Identify which cell holds the provided text, then report its [X, Y] central coordinate. 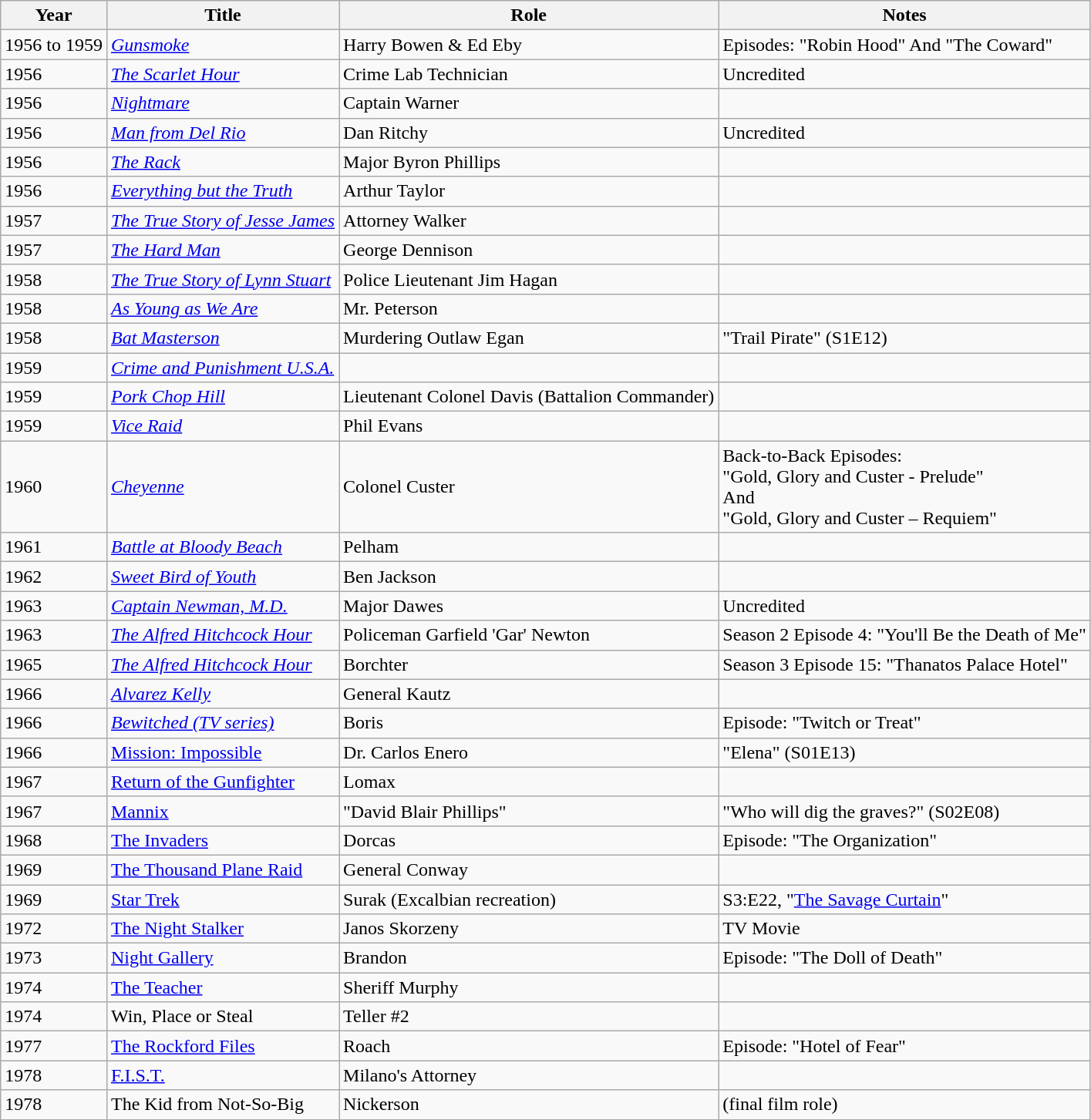
"Trail Pirate" (S1E12) [905, 338]
Major Dawes [529, 606]
The Teacher [222, 987]
Title [222, 15]
Teller #2 [529, 1017]
Lieutenant Colonel Davis (Battalion Commander) [529, 397]
Episode: "The Organization" [905, 840]
Episode: "Hotel of Fear" [905, 1046]
Battle at Bloody Beach [222, 547]
The True Story of Jesse James [222, 220]
Attorney Walker [529, 220]
Harry Bowen & Ed Eby [529, 45]
Nickerson [529, 1105]
Lomax [529, 782]
Back-to-Back Episodes: "Gold, Glory and Custer - Prelude" And "Gold, Glory and Custer – Requiem" [905, 487]
Man from Del Rio [222, 133]
"David Blair Phillips" [529, 811]
Crime Lab Technician [529, 74]
"Elena" (S01E13) [905, 752]
The Scarlet Hour [222, 74]
Borchter [529, 664]
Crime and Punishment U.S.A. [222, 368]
Brandon [529, 958]
Policeman Garfield 'Gar' Newton [529, 635]
Milano's Attorney [529, 1075]
Win, Place or Steal [222, 1017]
Night Gallery [222, 958]
General Conway [529, 869]
(final film role) [905, 1105]
Mr. Peterson [529, 308]
The True Story of Lynn Stuart [222, 279]
Surak (Excalbian recreation) [529, 900]
Notes [905, 15]
The Rockford Files [222, 1046]
The Rack [222, 162]
Pelham [529, 547]
The Kid from Not-So-Big [222, 1105]
As Young as We Are [222, 308]
Janos Skorzeny [529, 929]
Captain Warner [529, 103]
1962 [54, 577]
Role [529, 15]
Return of the Gunfighter [222, 782]
1961 [54, 547]
F.I.S.T. [222, 1075]
Pork Chop Hill [222, 397]
Mannix [222, 811]
Dorcas [529, 840]
Roach [529, 1046]
Episodes: "Robin Hood" And "The Coward" [905, 45]
Season 2 Episode 4: "You'll Be the Death of Me" [905, 635]
Gunsmoke [222, 45]
"Who will dig the graves?" (S02E08) [905, 811]
1968 [54, 840]
1972 [54, 929]
Bat Masterson [222, 338]
The Thousand Plane Raid [222, 869]
Episode: "The Doll of Death" [905, 958]
Bewitched (TV series) [222, 723]
Police Lieutenant Jim Hagan [529, 279]
Colonel Custer [529, 487]
Sheriff Murphy [529, 987]
Captain Newman, M.D. [222, 606]
Dan Ritchy [529, 133]
Ben Jackson [529, 577]
Mission: Impossible [222, 752]
Everything but the Truth [222, 191]
General Kautz [529, 694]
Dr. Carlos Enero [529, 752]
Star Trek [222, 900]
1960 [54, 487]
Sweet Bird of Youth [222, 577]
The Invaders [222, 840]
Vice Raid [222, 426]
S3:E22, "The Savage Curtain" [905, 900]
Season 3 Episode 15: "Thanatos Palace Hotel" [905, 664]
Boris [529, 723]
Year [54, 15]
Major Byron Phillips [529, 162]
Episode: "Twitch or Treat" [905, 723]
George Dennison [529, 250]
Nightmare [222, 103]
1956 to 1959 [54, 45]
The Night Stalker [222, 929]
1977 [54, 1046]
Alvarez Kelly [222, 694]
Arthur Taylor [529, 191]
The Hard Man [222, 250]
Cheyenne [222, 487]
Murdering Outlaw Egan [529, 338]
1973 [54, 958]
1965 [54, 664]
TV Movie [905, 929]
Phil Evans [529, 426]
